Scan for the cell matching the given text and deliver its (x, y) coordinate at center. 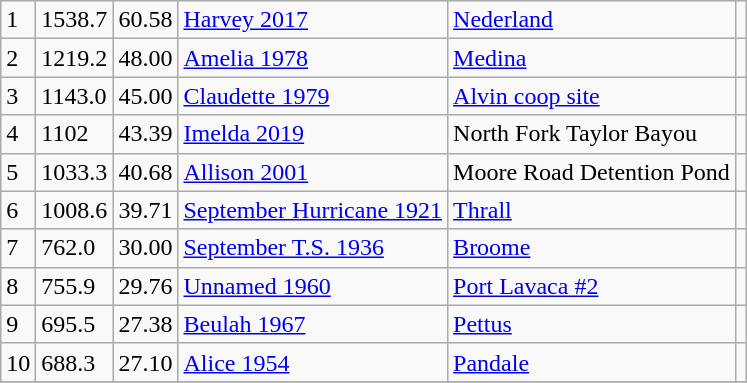
Amelia 1978 (313, 58)
Beulah 1967 (313, 324)
Imelda 2019 (313, 134)
10 (18, 362)
8 (18, 286)
755.9 (74, 286)
1 (18, 20)
1102 (74, 134)
27.10 (146, 362)
5 (18, 172)
2 (18, 58)
Nederland (592, 20)
Alice 1954 (313, 362)
1219.2 (74, 58)
Pandale (592, 362)
39.71 (146, 210)
Thrall (592, 210)
6 (18, 210)
9 (18, 324)
30.00 (146, 248)
September Hurricane 1921 (313, 210)
Claudette 1979 (313, 96)
Unnamed 1960 (313, 286)
40.68 (146, 172)
North Fork Taylor Bayou (592, 134)
Moore Road Detention Pond (592, 172)
Broome (592, 248)
48.00 (146, 58)
Pettus (592, 324)
29.76 (146, 286)
Harvey 2017 (313, 20)
Port Lavaca #2 (592, 286)
Alvin coop site (592, 96)
43.39 (146, 134)
7 (18, 248)
762.0 (74, 248)
1143.0 (74, 96)
60.58 (146, 20)
1008.6 (74, 210)
1033.3 (74, 172)
Medina (592, 58)
4 (18, 134)
695.5 (74, 324)
3 (18, 96)
45.00 (146, 96)
1538.7 (74, 20)
September T.S. 1936 (313, 248)
27.38 (146, 324)
688.3 (74, 362)
Allison 2001 (313, 172)
